Pinpoint the cell where the given text exists, returning its [x, y] midpoint coordinate. 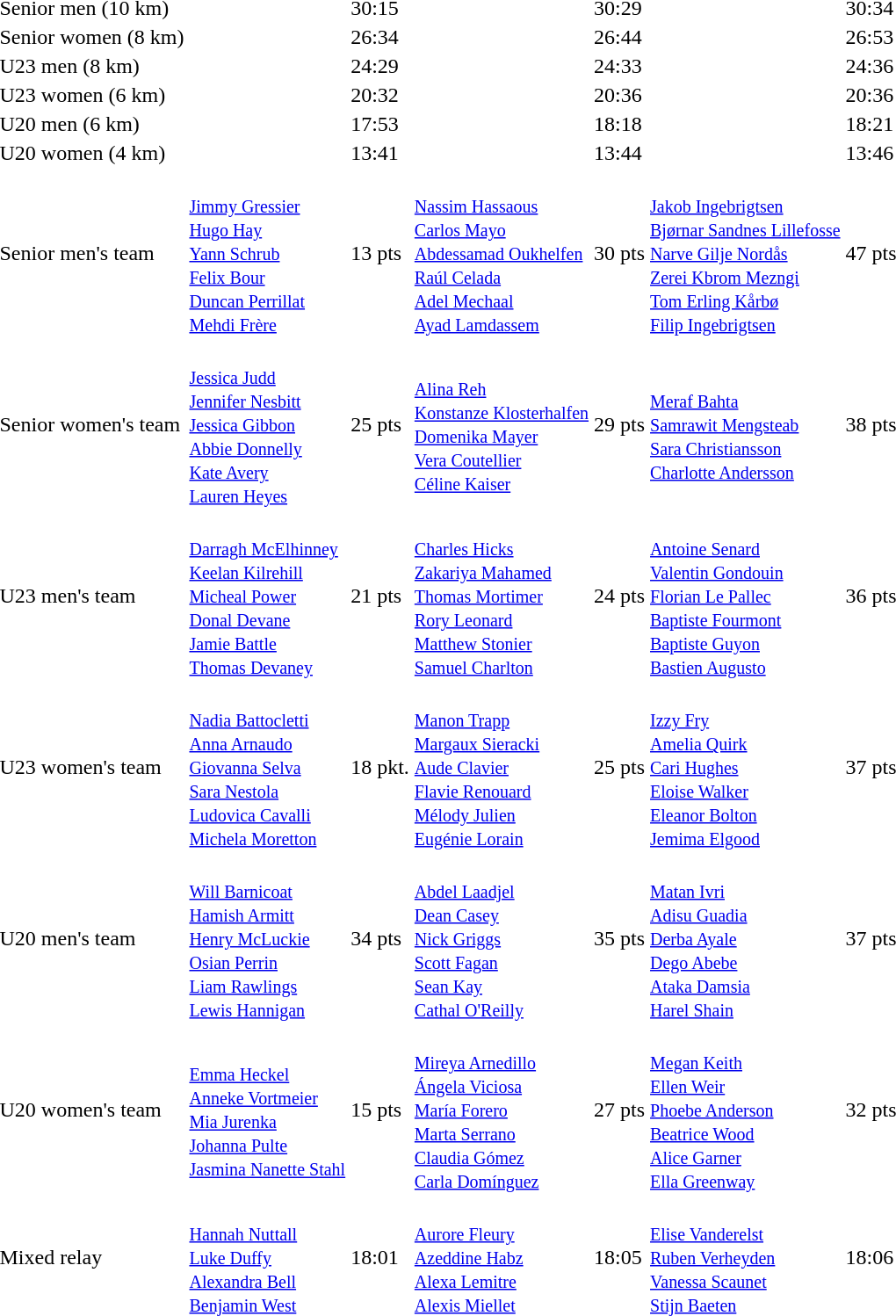
35 pts [620, 938]
21 pts [380, 596]
27 pts [620, 1110]
Antoine SenardValentin GondouinFlorian Le PallecBaptiste FourmontBaptiste GuyonBastien Augusto [746, 596]
Alina RehKonstanze KlosterhalfenDomenika MayerVera CoutellierCéline Kaiser [501, 424]
Izzy FryAmelia QuirkCari HughesEloise WalkerEleanor BoltonJemima Elgood [746, 767]
Manon TrappMargaux SierackiAude ClavierFlavie RenouardMélody JulienEugénie Lorain [501, 767]
Emma HeckelAnneke VortmeierMia JurenkaJohanna PulteJasmina Nanette Stahl [267, 1110]
Megan KeithEllen WeirPhoebe AndersonBeatrice WoodAlice GarnerElla Greenway [746, 1110]
Matan IvriAdisu GuadiaDerba AyaleDego AbebeAtaka DamsiaHarel Shain [746, 938]
Abdel LaadjelDean CaseyNick GriggsScott FaganSean KayCathal O'Reilly [501, 938]
Charles HicksZakariya MahamedThomas MortimerRory LeonardMatthew StonierSamuel Charlton [501, 596]
20:32 [380, 95]
Nadia BattoclettiAnna ArnaudoGiovanna SelvaSara NestolaLudovica CavalliMichela Moretton [267, 767]
13:44 [620, 153]
Darragh McElhinneyKeelan KilrehillMicheal PowerDonal DevaneJamie BattleThomas Devaney [267, 596]
Jimmy GressierHugo HayYann SchrubFelix BourDuncan PerrillatMehdi Frère [267, 253]
24:33 [620, 66]
Jessica JuddJennifer NesbittJessica GibbonAbbie DonnellyKate AveryLauren Heyes [267, 424]
17:53 [380, 124]
24:29 [380, 66]
Meraf BahtaSamrawit MengsteabSara ChristianssonCharlotte Andersson [746, 424]
15 pts [380, 1110]
29 pts [620, 424]
30 pts [620, 253]
24 pts [620, 596]
Mireya ArnedilloÁngela ViciosaMaría ForeroMarta SerranoClaudia GómezCarla Domínguez [501, 1110]
13 pts [380, 253]
Nassim HassaousCarlos MayoAbdessamad OukhelfenRaúl CeladaAdel MechaalAyad Lamdassem [501, 253]
Jakob IngebrigtsenBjørnar Sandnes LillefosseNarve Gilje NordåsZerei Kbrom MezngiTom Erling KårbøFilip Ingebrigtsen [746, 253]
18 pkt. [380, 767]
26:34 [380, 37]
13:41 [380, 153]
20:36 [620, 95]
26:44 [620, 37]
34 pts [380, 938]
18:18 [620, 124]
Will BarnicoatHamish ArmittHenry McLuckieOsian PerrinLiam RawlingsLewis Hannigan [267, 938]
